Output the [X, Y] coordinate of the center of the cell containing the given text.  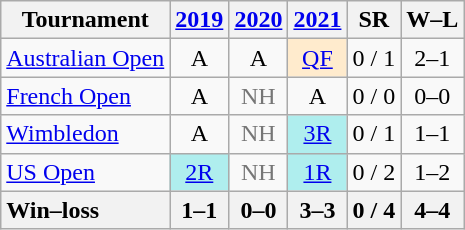
2021 [318, 20]
2–1 [432, 58]
0 / 0 [374, 96]
W–L [432, 20]
3R [318, 134]
2019 [200, 20]
QF [318, 58]
Win–loss [86, 210]
0 / 4 [374, 210]
0 / 2 [374, 172]
3–3 [318, 210]
SR [374, 20]
1R [318, 172]
2R [200, 172]
French Open [86, 96]
1–2 [432, 172]
US Open [86, 172]
Australian Open [86, 58]
Wimbledon [86, 134]
2020 [258, 20]
4–4 [432, 210]
Tournament [86, 20]
